Provide the (x, y) coordinate of the cell's center where the given text is located.  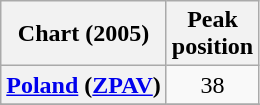
Poland (ZPAV) (84, 85)
Chart (2005) (84, 34)
38 (212, 85)
Peakposition (212, 34)
